Pinpoint the cell where the given text exists, returning its [x, y] midpoint coordinate. 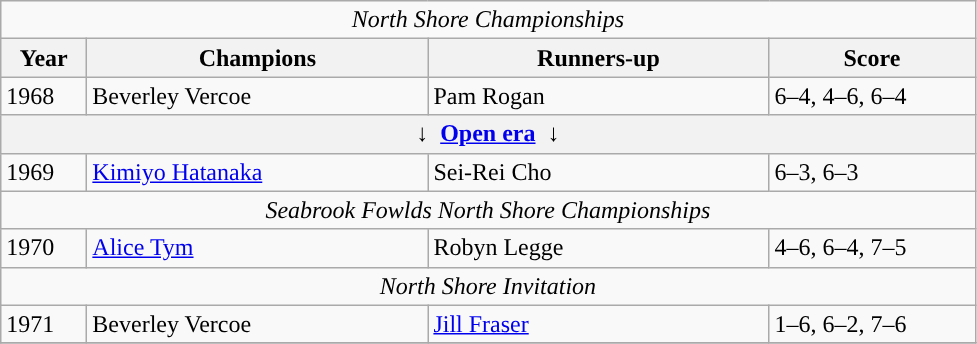
↓ Open era ↓ [488, 134]
1969 [44, 172]
Alice Tym [258, 248]
Pam Rogan [598, 96]
Score [872, 58]
6–4, 4–6, 6–4 [872, 96]
Kimiyo Hatanaka [258, 172]
Runners-up [598, 58]
1–6, 6–2, 7–6 [872, 324]
Sei-Rei Cho [598, 172]
6–3, 6–3 [872, 172]
North Shore Invitation [488, 286]
Champions [258, 58]
1971 [44, 324]
Jill Fraser [598, 324]
North Shore Championships [488, 20]
Year [44, 58]
1968 [44, 96]
Robyn Legge [598, 248]
Seabrook Fowlds North Shore Championships [488, 210]
4–6, 6–4, 7–5 [872, 248]
1970 [44, 248]
